Locate the cell with the specified text and output its (x, y) center coordinate. 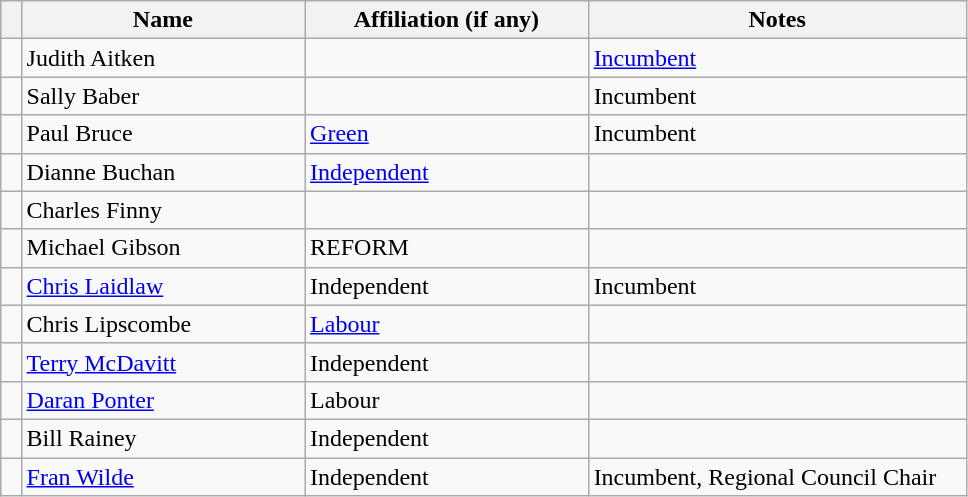
Terry McDavitt (163, 362)
Chris Laidlaw (163, 286)
Affiliation (if any) (447, 20)
REFORM (447, 248)
Sally Baber (163, 96)
Notes (777, 20)
Dianne Buchan (163, 172)
Chris Lipscombe (163, 324)
Name (163, 20)
Fran Wilde (163, 477)
Judith Aitken (163, 58)
Michael Gibson (163, 248)
Green (447, 134)
Charles Finny (163, 210)
Bill Rainey (163, 438)
Incumbent, Regional Council Chair (777, 477)
Daran Ponter (163, 400)
Paul Bruce (163, 134)
